Capture the cell that displays the provided text and extract its (X, Y) central coordinate. 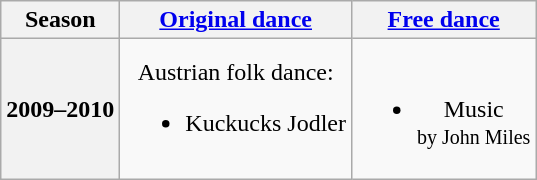
Austrian folk dance:Kuckucks Jodler (236, 109)
2009–2010 (60, 109)
Original dance (236, 20)
Music by John Miles (444, 109)
Season (60, 20)
Free dance (444, 20)
